Provide the [X, Y] coordinate of the cell's center where the given text is located.  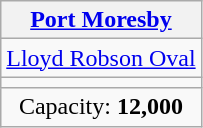
Port Moresby [101, 20]
Lloyd Robson Oval [101, 58]
Capacity: 12,000 [101, 107]
